Search for the cell housing the specified text and yield its [X, Y] center coordinate. 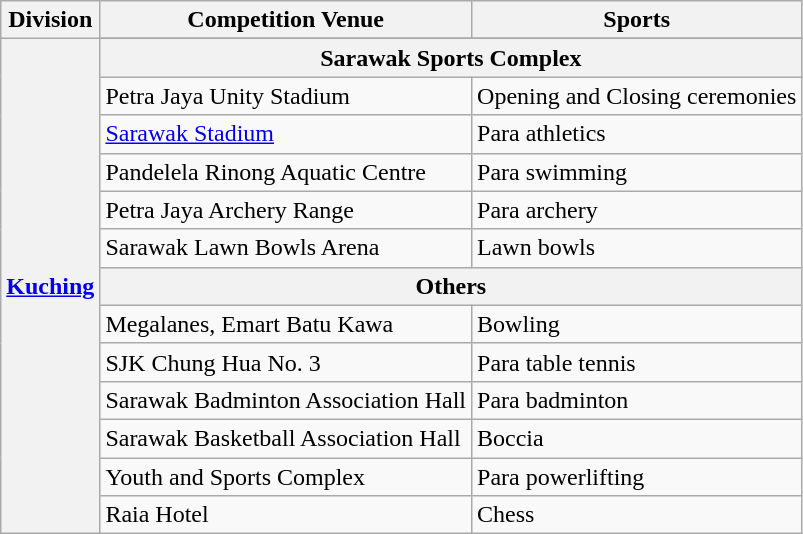
Para badminton [637, 400]
Petra Jaya Archery Range [286, 210]
Para archery [637, 210]
Division [50, 20]
Boccia [637, 438]
Megalanes, Emart Batu Kawa [286, 324]
Para athletics [637, 134]
Bowling [637, 324]
Para swimming [637, 172]
Others [451, 286]
Youth and Sports Complex [286, 477]
Kuching [50, 286]
Sarawak Basketball Association Hall [286, 438]
Sports [637, 20]
Petra Jaya Unity Stadium [286, 96]
Opening and Closing ceremonies [637, 96]
Sarawak Lawn Bowls Arena [286, 248]
Sarawak Sports Complex [451, 58]
Para powerlifting [637, 477]
Sarawak Badminton Association Hall [286, 400]
Pandelela Rinong Aquatic Centre [286, 172]
Lawn bowls [637, 248]
Raia Hotel [286, 515]
Chess [637, 515]
Para table tennis [637, 362]
Competition Venue [286, 20]
SJK Chung Hua No. 3 [286, 362]
Sarawak Stadium [286, 134]
